Capture the cell that displays the provided text and extract its [x, y] central coordinate. 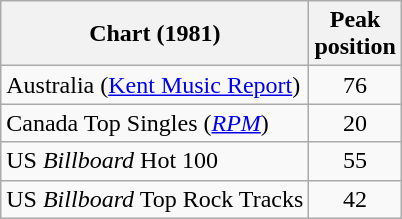
Canada Top Singles (RPM) [155, 123]
55 [355, 161]
76 [355, 85]
42 [355, 199]
Peakposition [355, 34]
Chart (1981) [155, 34]
US Billboard Top Rock Tracks [155, 199]
US Billboard Hot 100 [155, 161]
Australia (Kent Music Report) [155, 85]
20 [355, 123]
